Identify which cell holds the provided text, then report its (x, y) central coordinate. 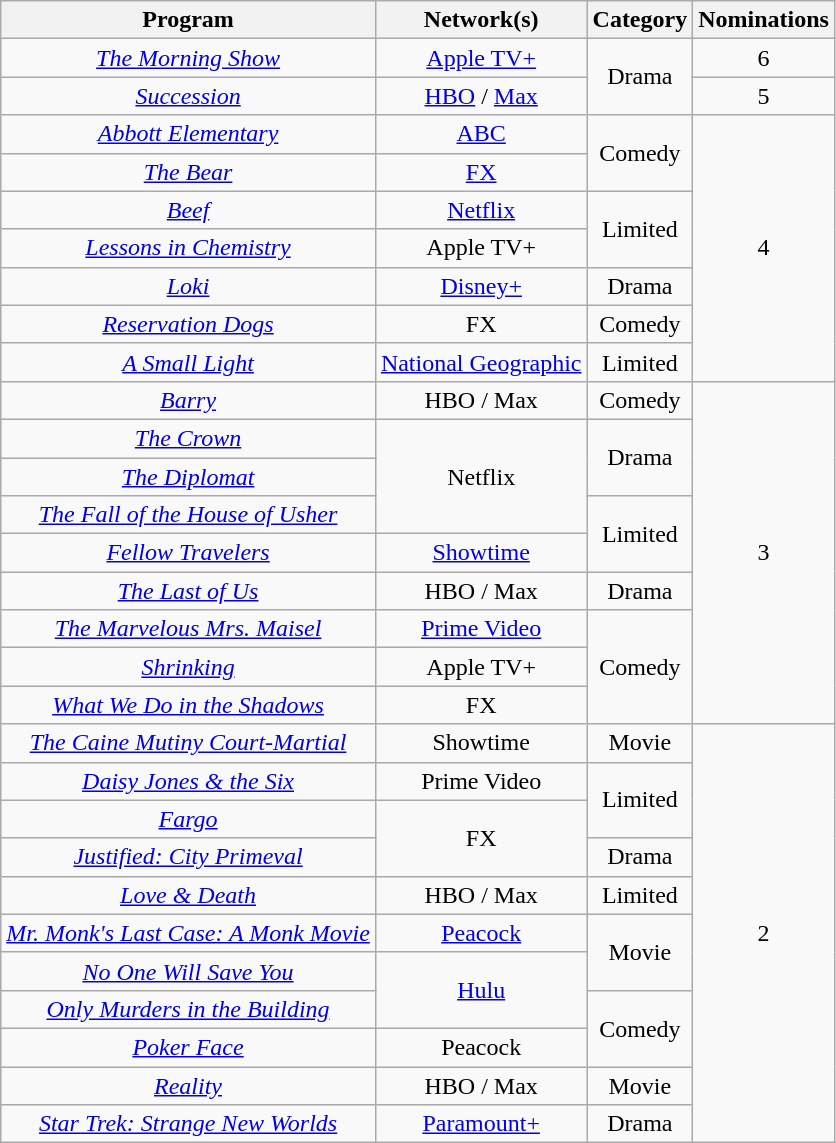
Lessons in Chemistry (188, 248)
Star Trek: Strange New Worlds (188, 1124)
The Crown (188, 438)
Daisy Jones & the Six (188, 781)
Mr. Monk's Last Case: A Monk Movie (188, 933)
Program (188, 20)
Disney+ (481, 286)
Barry (188, 400)
Beef (188, 210)
The Caine Mutiny Court-Martial (188, 743)
What We Do in the Shadows (188, 705)
Hulu (481, 990)
3 (764, 552)
Abbott Elementary (188, 134)
Reality (188, 1085)
Fellow Travelers (188, 553)
Shrinking (188, 667)
The Morning Show (188, 58)
Succession (188, 96)
Reservation Dogs (188, 324)
No One Will Save You (188, 971)
ABC (481, 134)
The Bear (188, 172)
Only Murders in the Building (188, 1009)
Loki (188, 286)
6 (764, 58)
4 (764, 248)
2 (764, 934)
The Marvelous Mrs. Maisel (188, 629)
Network(s) (481, 20)
Category (640, 20)
Poker Face (188, 1047)
Nominations (764, 20)
The Last of Us (188, 591)
National Geographic (481, 362)
Fargo (188, 819)
Love & Death (188, 895)
5 (764, 96)
Justified: City Primeval (188, 857)
Paramount+ (481, 1124)
The Fall of the House of Usher (188, 515)
A Small Light (188, 362)
The Diplomat (188, 477)
